Find where the given text appears and provide that cell's center as [X, Y] coordinate. 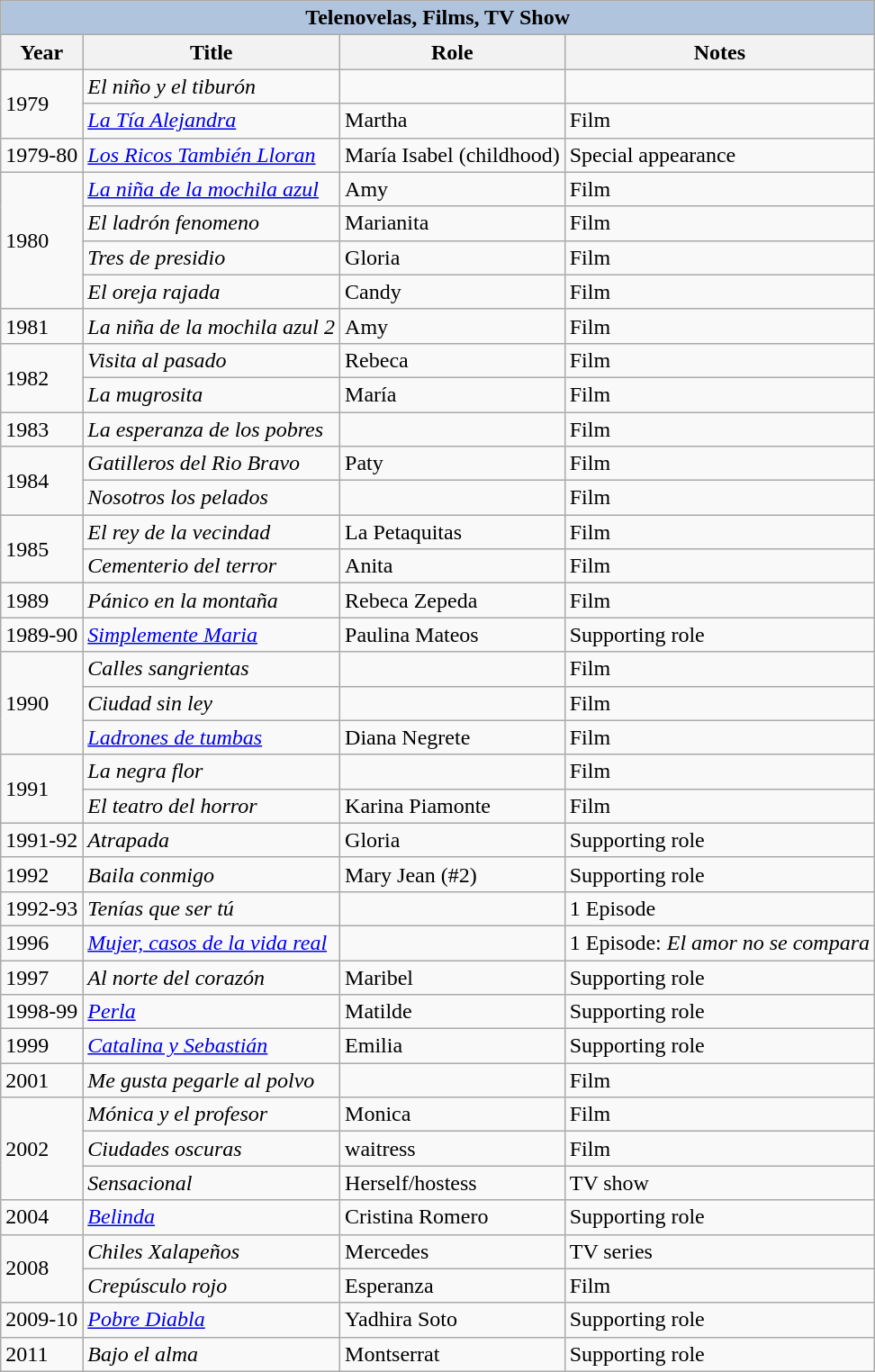
1998-99 [41, 1012]
Nosotros los pelados [212, 498]
1990 [41, 703]
Matilde [453, 1012]
1991 [41, 789]
Year [41, 52]
Cristina Romero [453, 1217]
La Petaquitas [453, 532]
Mercedes [453, 1251]
1997 [41, 977]
Mujer, casos de la vida real [212, 943]
Mary Jean (#2) [453, 874]
Maribel [453, 977]
Bajo el alma [212, 1354]
1984 [41, 481]
Title [212, 52]
Pánico en la montaña [212, 600]
1983 [41, 429]
El rey de la vecindad [212, 532]
Paty [453, 464]
Esperanza [453, 1286]
Gatilleros del Rio Bravo [212, 464]
Ladrones de tumbas [212, 737]
Candy [453, 292]
Me gusta pegarle al polvo [212, 1080]
1996 [41, 943]
Pobre Diabla [212, 1320]
1979-80 [41, 155]
El niño y el tiburón [212, 86]
Marianita [453, 223]
Telenovelas, Films, TV Show [437, 18]
La Tía Alejandra [212, 121]
Tres de presidio [212, 257]
Ciudades oscuras [212, 1149]
2008 [41, 1268]
María [453, 394]
Tenías que ser tú [212, 908]
Paulina Mateos [453, 635]
1992-93 [41, 908]
2004 [41, 1217]
Atrapada [212, 840]
1980 [41, 240]
waitress [453, 1149]
El ladrón fenomeno [212, 223]
Cementerio del terror [212, 566]
1985 [41, 549]
El teatro del horror [212, 806]
Catalina y Sebastián [212, 1046]
Rebeca [453, 360]
Al norte del corazón [212, 977]
2009-10 [41, 1320]
1 Episode [719, 908]
Ciudad sin ley [212, 703]
Yadhira Soto [453, 1320]
Martha [453, 121]
Los Ricos También Lloran [212, 155]
Notes [719, 52]
María Isabel (childhood) [453, 155]
Montserrat [453, 1354]
Visita al pasado [212, 360]
TV show [719, 1183]
La mugrosita [212, 394]
Emilia [453, 1046]
Calles sangrientas [212, 669]
Belinda [212, 1217]
Chiles Xalapeños [212, 1251]
La negra flor [212, 772]
El oreja rajada [212, 292]
1982 [41, 377]
Baila conmigo [212, 874]
1979 [41, 104]
Diana Negrete [453, 737]
Simplemente Maria [212, 635]
1991-92 [41, 840]
Crepúsculo rojo [212, 1286]
1999 [41, 1046]
2011 [41, 1354]
Mónica y el profesor [212, 1115]
1989-90 [41, 635]
Anita [453, 566]
Rebeca Zepeda [453, 600]
2002 [41, 1149]
Perla [212, 1012]
TV series [719, 1251]
1992 [41, 874]
1989 [41, 600]
Herself/hostess [453, 1183]
Karina Piamonte [453, 806]
La niña de la mochila azul 2 [212, 326]
1 Episode: El amor no se compara [719, 943]
2001 [41, 1080]
Special appearance [719, 155]
1981 [41, 326]
Monica [453, 1115]
Role [453, 52]
La esperanza de los pobres [212, 429]
Sensacional [212, 1183]
La niña de la mochila azul [212, 189]
